For the text-containing cell, return its midpoint in (X, Y) coordinate format. 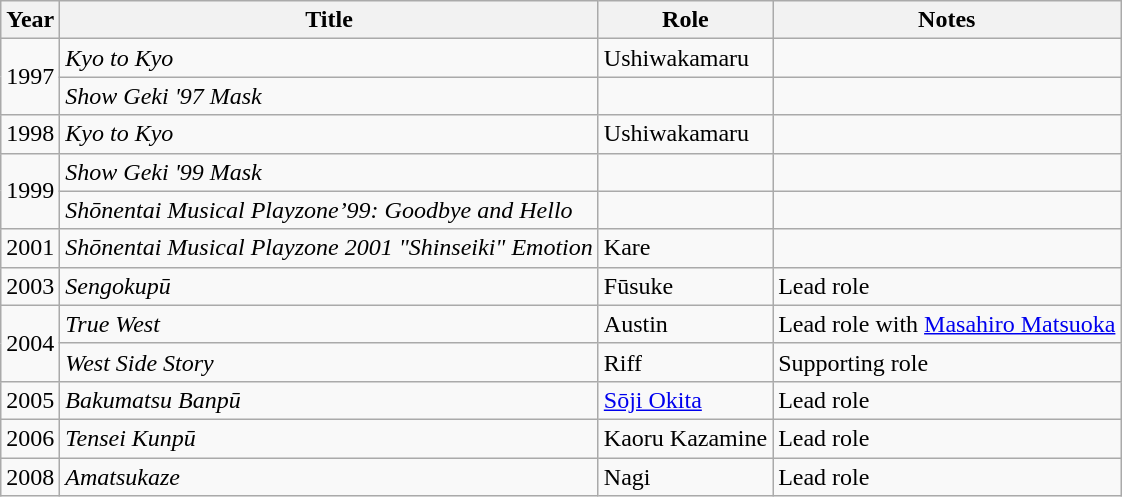
Bakumatsu Banpū (329, 400)
Sōji Okita (685, 400)
2006 (30, 438)
Lead role with Masahiro Matsuoka (947, 324)
Role (685, 20)
2005 (30, 400)
Supporting role (947, 362)
West Side Story (329, 362)
Austin (685, 324)
Show Geki '99 Mask (329, 172)
Show Geki '97 Mask (329, 96)
2001 (30, 248)
Shōnentai Musical Playzone 2001 "Shinseiki" Emotion (329, 248)
Shōnentai Musical Playzone’99: Goodbye and Hello (329, 210)
True West (329, 324)
Notes (947, 20)
Title (329, 20)
Sengokupū (329, 286)
2004 (30, 343)
Year (30, 20)
Amatsukaze (329, 477)
Tensei Kunpū (329, 438)
1999 (30, 191)
Nagi (685, 477)
2008 (30, 477)
1998 (30, 134)
Fūsuke (685, 286)
Kare (685, 248)
1997 (30, 77)
2003 (30, 286)
Riff (685, 362)
Kaoru Kazamine (685, 438)
